Capture the cell that displays the provided text and extract its (X, Y) central coordinate. 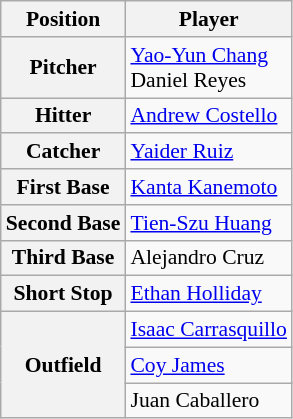
Pitcher (64, 68)
Outfield (64, 366)
Kanta Kanemoto (208, 187)
First Base (64, 187)
Second Base (64, 223)
Yao-Yun Chang Daniel Reyes (208, 68)
Alejandro Cruz (208, 258)
Player (208, 19)
Juan Caballero (208, 401)
Short Stop (64, 294)
Tien-Szu Huang (208, 223)
Andrew Costello (208, 116)
Yaider Ruiz (208, 152)
Isaac Carrasquillo (208, 330)
Third Base (64, 258)
Catcher (64, 152)
Ethan Holliday (208, 294)
Coy James (208, 365)
Hitter (64, 116)
Position (64, 19)
